Find where the given text appears and provide that cell's center as (X, Y) coordinate. 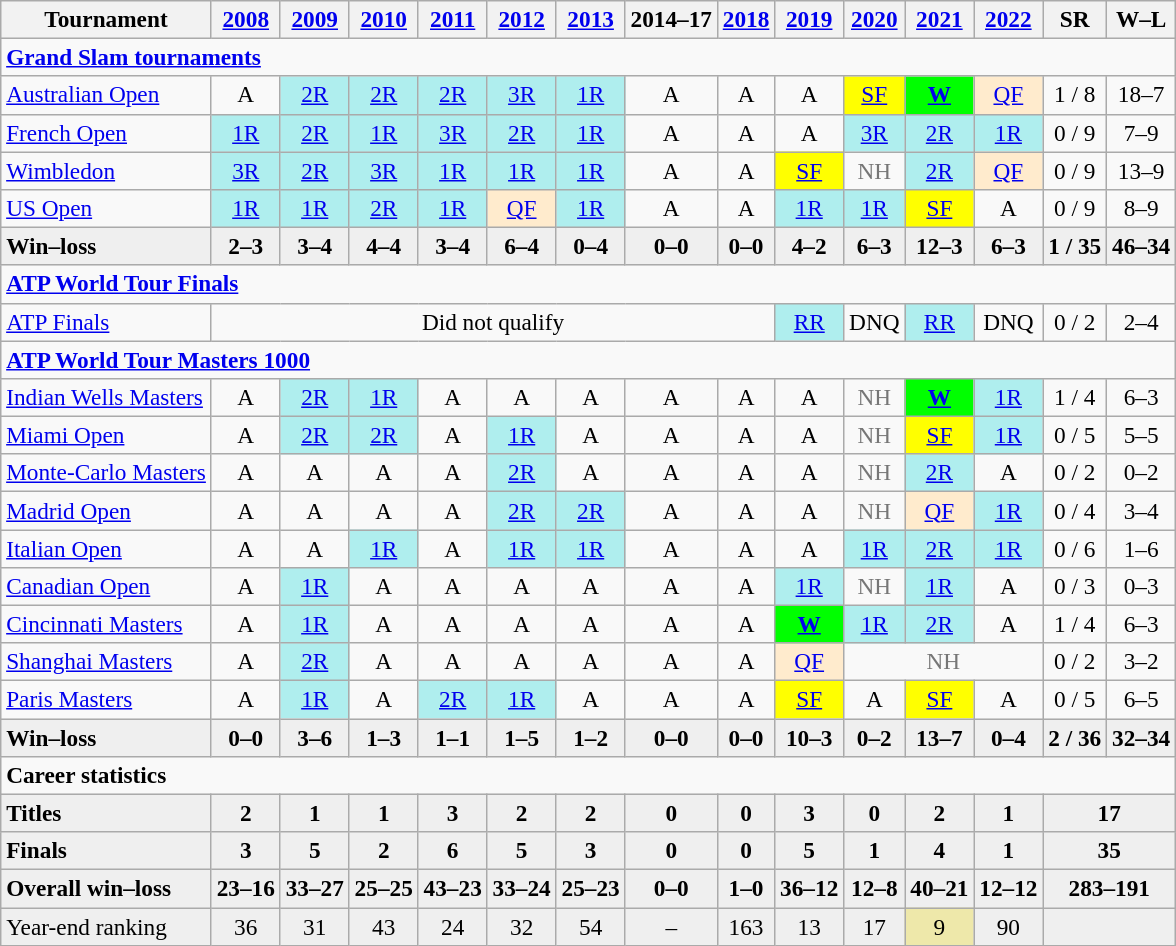
ATP World Tour Masters 1000 (588, 359)
36 (246, 926)
6–5 (1142, 699)
90 (1008, 926)
0–3 (1142, 586)
1–6 (1142, 548)
25–25 (384, 888)
Indian Wells Masters (106, 397)
2022 (1008, 19)
2021 (940, 19)
Tournament (106, 19)
4 (940, 850)
4–4 (384, 246)
3–6 (314, 737)
43–23 (452, 888)
Miami Open (106, 435)
5–5 (1142, 435)
2014–17 (671, 19)
2012 (522, 19)
0 / 4 (1075, 510)
32 (522, 926)
Grand Slam tournaments (588, 57)
0 / 3 (1075, 586)
2010 (384, 19)
Year-end ranking (106, 926)
Canadian Open (106, 586)
6 (452, 850)
2013 (590, 19)
31 (314, 926)
13–7 (940, 737)
32–34 (1142, 737)
US Open (106, 208)
0 / 6 (1075, 548)
1–5 (522, 737)
12–12 (1008, 888)
46–34 (1142, 246)
35 (1110, 850)
9 (940, 926)
Titles (106, 813)
25–23 (590, 888)
23–16 (246, 888)
1–3 (384, 737)
54 (590, 926)
13–9 (1142, 170)
283–191 (1110, 888)
Wimbledon (106, 170)
163 (746, 926)
1–2 (590, 737)
– (671, 926)
2–3 (246, 246)
SR (1075, 19)
12–8 (874, 888)
Monte-Carlo Masters (106, 473)
Shanghai Masters (106, 662)
2020 (874, 19)
6–4 (522, 246)
2019 (810, 19)
8–9 (1142, 208)
Career statistics (588, 775)
Italian Open (106, 548)
43 (384, 926)
3–2 (1142, 662)
W–L (1142, 19)
2–4 (1142, 322)
10–3 (810, 737)
2009 (314, 19)
Finals (106, 850)
24 (452, 926)
40–21 (940, 888)
1–0 (746, 888)
Did not qualify (492, 322)
13 (810, 926)
12–3 (940, 246)
18–7 (1142, 95)
2011 (452, 19)
Overall win–loss (106, 888)
ATP Finals (106, 322)
Paris Masters (106, 699)
Cincinnati Masters (106, 624)
ATP World Tour Finals (588, 284)
2008 (246, 19)
Madrid Open (106, 510)
2018 (746, 19)
36–12 (810, 888)
1–1 (452, 737)
1 / 35 (1075, 246)
4–2 (810, 246)
Australian Open (106, 95)
1 / 8 (1075, 95)
33–27 (314, 888)
7–9 (1142, 133)
2 / 36 (1075, 737)
French Open (106, 133)
33–24 (522, 888)
